Determine the (X, Y) coordinate at the center of the cell enclosing the given text.  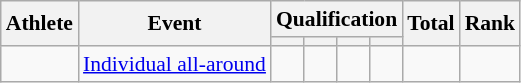
Individual all-around (174, 64)
Rank (490, 24)
Qualification (336, 19)
Athlete (40, 24)
Event (174, 24)
Total (430, 24)
